Pinpoint the cell where the given text exists, returning its [X, Y] midpoint coordinate. 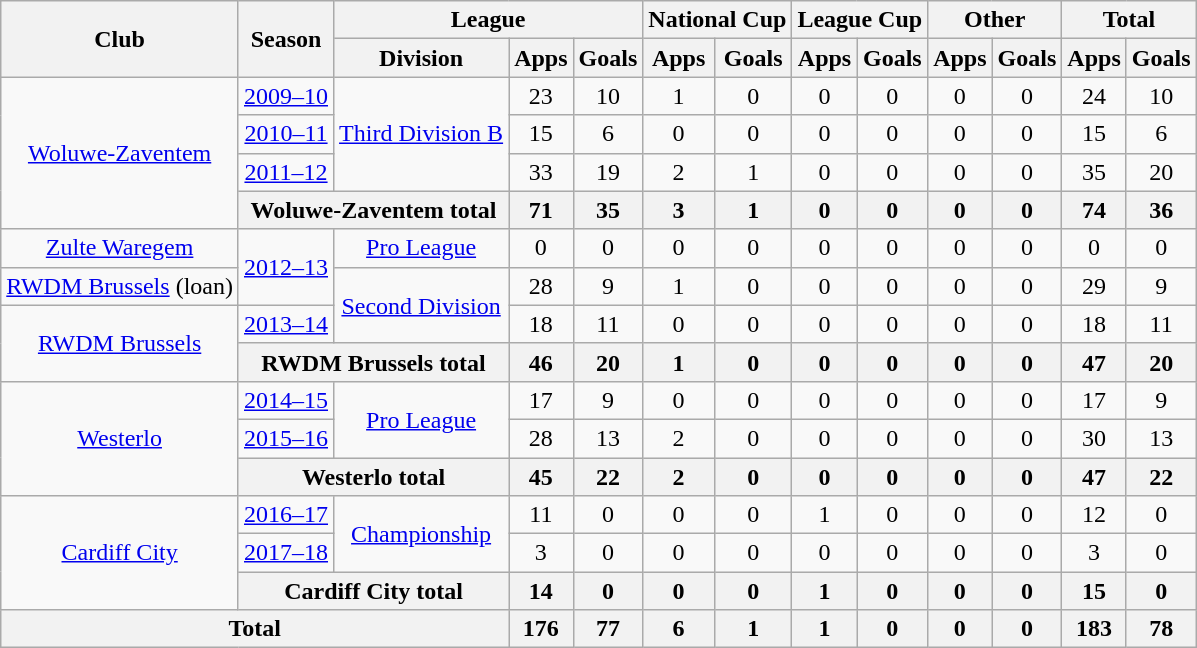
Woluwe-Zaventem [120, 153]
National Cup [718, 20]
183 [1094, 629]
2015–16 [286, 438]
14 [541, 591]
Third Division B [422, 134]
Woluwe-Zaventem total [373, 210]
RWDM Brussels (loan) [120, 286]
Zulte Waregem [120, 248]
36 [1161, 210]
2009–10 [286, 96]
33 [541, 172]
46 [541, 362]
19 [608, 172]
Club [120, 39]
2016–17 [286, 515]
2014–15 [286, 400]
League [488, 20]
RWDM Brussels total [373, 362]
77 [608, 629]
23 [541, 96]
45 [541, 477]
2017–18 [286, 553]
24 [1094, 96]
12 [1094, 515]
71 [541, 210]
RWDM Brussels [120, 343]
176 [541, 629]
Cardiff City [120, 553]
2010–11 [286, 134]
78 [1161, 629]
Westerlo total [373, 477]
Westerlo [120, 438]
Cardiff City total [373, 591]
2012–13 [286, 267]
Second Division [422, 305]
74 [1094, 210]
2013–14 [286, 324]
Other [995, 20]
Division [422, 58]
Championship [422, 534]
Season [286, 39]
30 [1094, 438]
2011–12 [286, 172]
29 [1094, 286]
League Cup [860, 20]
